Find where the given text appears and provide that cell's center as (x, y) coordinate. 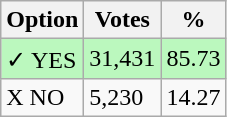
31,431 (122, 59)
X NO (42, 97)
% (194, 20)
Votes (122, 20)
85.73 (194, 59)
14.27 (194, 97)
Option (42, 20)
✓ YES (42, 59)
5,230 (122, 97)
